For the text-containing cell, return its midpoint in [x, y] coordinate format. 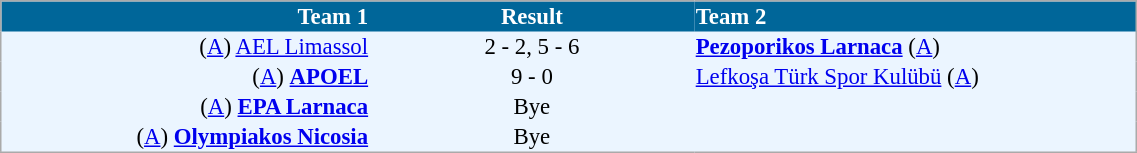
Lefkoşa Türk Spor Kulübü (A) [916, 77]
(A) APOEL [186, 77]
(A) AEL Limassol [186, 47]
(A) EPA Larnaca [186, 107]
Team 1 [186, 16]
Pezoporikos Larnaca (A) [916, 47]
(A) Olympiakos Nicosia [186, 137]
Result [532, 16]
2 - 2, 5 - 6 [532, 47]
9 - 0 [532, 77]
Team 2 [916, 16]
